For the text-containing cell, return its midpoint in [x, y] coordinate format. 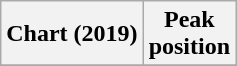
Chart (2019) [72, 34]
Peakposition [189, 34]
